Capture the cell that displays the provided text and extract its (X, Y) central coordinate. 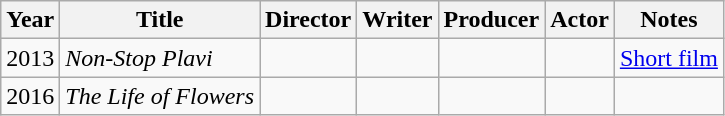
Writer (398, 20)
Short film (668, 58)
Director (308, 20)
Notes (668, 20)
Title (160, 20)
Producer (492, 20)
2013 (30, 58)
Non-Stop Plavi (160, 58)
Actor (580, 20)
The Life of Flowers (160, 96)
Year (30, 20)
2016 (30, 96)
